From the cell containing the given text, extract its center point as (X, Y) coordinate. 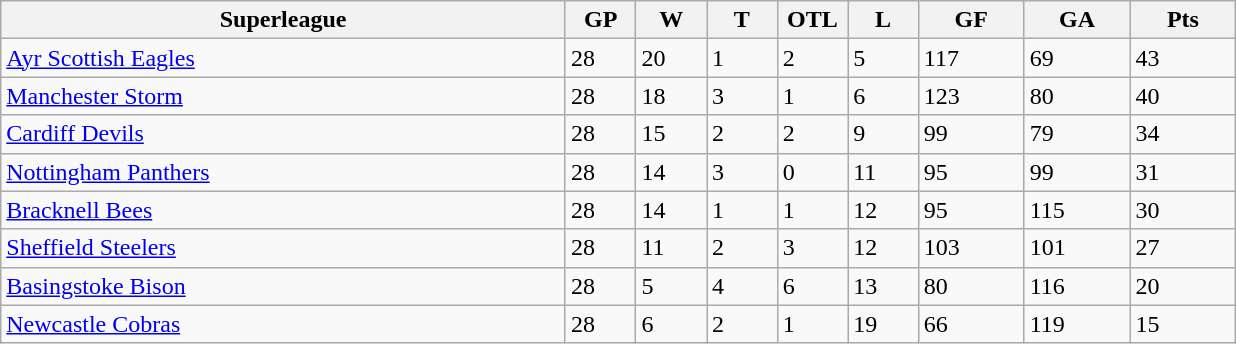
OTL (812, 20)
Nottingham Panthers (284, 172)
103 (971, 248)
Sheffield Steelers (284, 248)
GF (971, 20)
43 (1183, 58)
79 (1077, 134)
123 (971, 96)
117 (971, 58)
119 (1077, 324)
13 (884, 286)
Newcastle Cobras (284, 324)
69 (1077, 58)
30 (1183, 210)
Pts (1183, 20)
34 (1183, 134)
0 (812, 172)
19 (884, 324)
4 (742, 286)
Basingstoke Bison (284, 286)
27 (1183, 248)
W (672, 20)
GA (1077, 20)
Bracknell Bees (284, 210)
Superleague (284, 20)
115 (1077, 210)
18 (672, 96)
Manchester Storm (284, 96)
Ayr Scottish Eagles (284, 58)
31 (1183, 172)
T (742, 20)
GP (600, 20)
9 (884, 134)
Cardiff Devils (284, 134)
66 (971, 324)
101 (1077, 248)
116 (1077, 286)
L (884, 20)
40 (1183, 96)
